Determine the [x, y] coordinate at the center of the cell enclosing the given text.  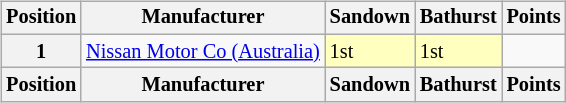
Nissan Motor Co (Australia) [203, 51]
1 [41, 51]
